Capture the cell that displays the provided text and extract its (X, Y) central coordinate. 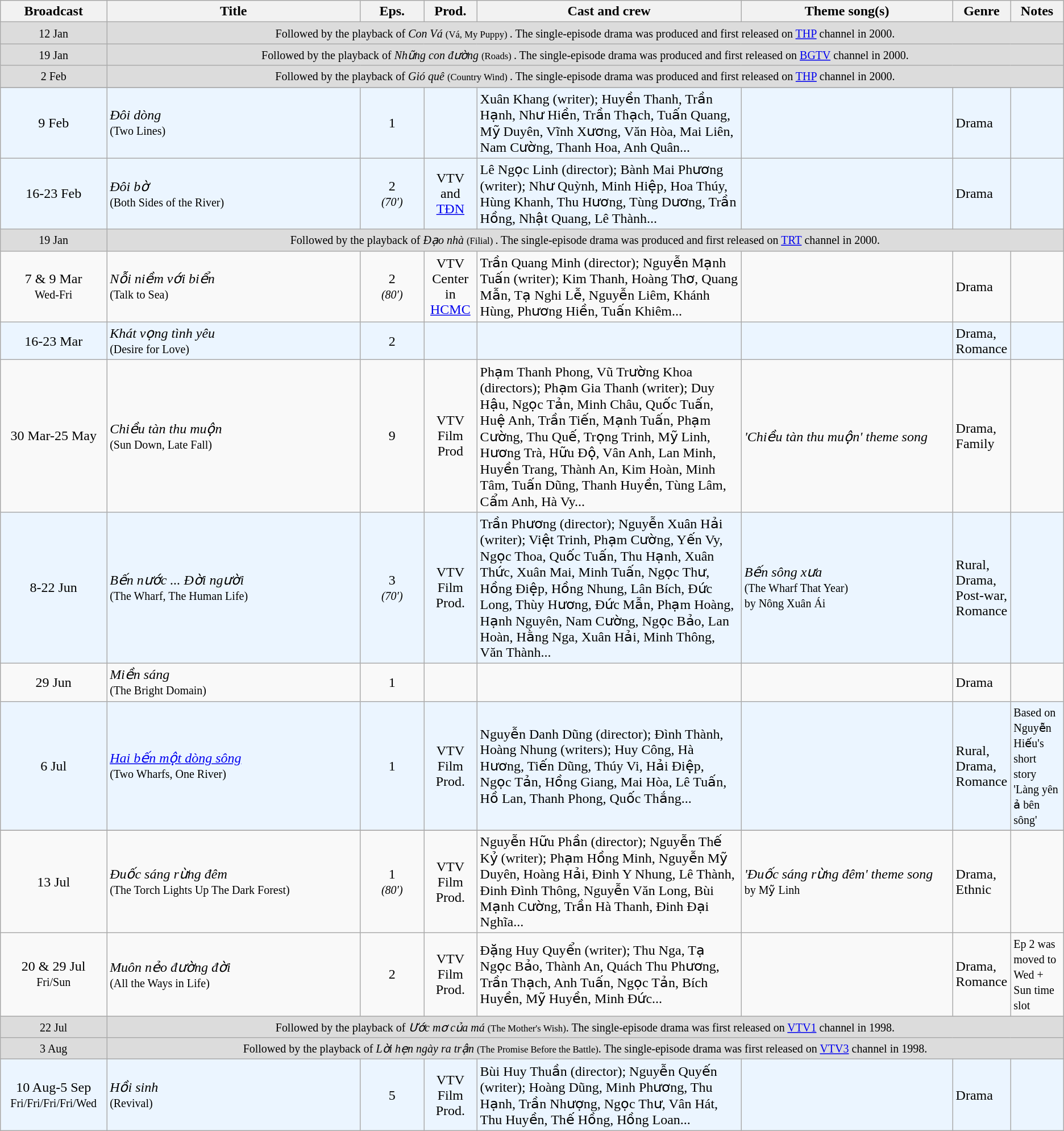
30 Mar-25 May (53, 436)
'Đuốc sáng rừng đêm' theme songby Mỹ Linh (847, 881)
16-23 Feb (53, 193)
Chiều tàn thu muộn (Sun Down, Late Fall) (234, 436)
Cast and crew (609, 11)
Title (234, 11)
Broadcast (53, 11)
VTVandTĐN (450, 193)
Bến nước ... Đời người (The Wharf, The Human Life) (234, 587)
1(80′) (392, 881)
Theme song(s) (847, 11)
Rural, Drama, Post-war, Romance (982, 587)
5 (392, 1095)
Đặng Huy Quyển (writer); Thu Nga, Tạ Ngọc Bảo, Thành An, Quách Thu Phương, Trần Thạch, Anh Tuấn, Ngọc Tản, Bích Huyền, Mỹ Huyền, Minh Đức... (609, 975)
Hồi sinh (Revival) (234, 1095)
VTV Film Prod (450, 436)
'Chiều tàn thu muộn' theme song (847, 436)
Drama, Family (982, 436)
12 Jan (53, 33)
Followed by the playback of Gió quê (Country Wind) . The single-episode drama was produced and first released on THP channel in 2000. (585, 76)
Followed by the playback of Những con đường (Roads) . The single-episode drama was produced and first released on BGTV channel in 2000. (585, 55)
Muôn nẻo đường đời (All the Ways in Life) (234, 975)
Bùi Huy Thuần (director); Nguyễn Quyến (writer); Hoàng Dũng, Minh Phương, Thu Hạnh, Trần Nhượng, Ngọc Thư, Vân Hát, Thu Huyền, Thế Hồng, Hồng Loan... (609, 1095)
Based on Nguyễn Hiếu's short story 'Làng yên ả bên sông' (1037, 765)
Genre (982, 11)
Rural, Drama, Romance (982, 765)
22 Jul (53, 1027)
3 Aug (53, 1049)
Khát vọng tình yêu (Desire for Love) (234, 341)
2(80′) (392, 287)
Bến sông xưa(The Wharf That Year)by Nông Xuân Ái (847, 587)
VTV Center in HCMC (450, 287)
Ep 2 was moved to Wed + Sun time slot (1037, 975)
8-22 Jun (53, 587)
Nỗi niềm với biển (Talk to Sea) (234, 287)
Notes (1037, 11)
Eps. (392, 11)
20 & 29 Jul Fri/Sun (53, 975)
13 Jul (53, 881)
2(70′) (392, 193)
Đuốc sáng rừng đêm (The Torch Lights Up The Dark Forest) (234, 881)
10 Aug-5 SepFri/Fri/Fri/Fri/Wed (53, 1095)
Followed by the playback of Đạo nhà (Filial) . The single-episode drama was produced and first released on TRT channel in 2000. (585, 240)
Đôi bờ (Both Sides of the River) (234, 193)
Prod. (450, 11)
29 Jun (53, 682)
16-23 Mar (53, 341)
6 Jul (53, 765)
Đôi dòng (Two Lines) (234, 123)
Hai bến một dòng sông (Two Wharfs, One River) (234, 765)
9 (392, 436)
Miền sáng (The Bright Domain) (234, 682)
7 & 9 Mar Wed-Fri (53, 287)
3(70′) (392, 587)
Followed by the playback of Con Vá (Vá, My Puppy) . The single-episode drama was produced and first released on THP channel in 2000. (585, 33)
Followed by the playback of Ước mơ của má (The Mother's Wish). The single-episode drama was first released on VTV1 channel in 1998. (585, 1027)
9 Feb (53, 123)
Drama, Ethnic (982, 881)
2 Feb (53, 76)
